Provide the [X, Y] coordinate of the cell's center where the given text is located.  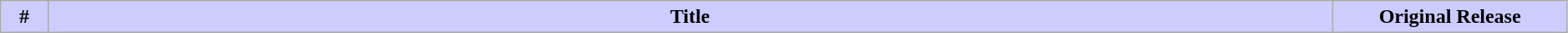
Title [690, 17]
Original Release [1450, 17]
# [24, 17]
